Identify which cell holds the provided text, then report its (x, y) central coordinate. 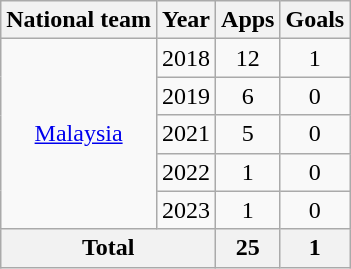
Year (186, 20)
5 (248, 134)
Total (108, 248)
2021 (186, 134)
6 (248, 96)
2023 (186, 210)
Malaysia (79, 134)
National team (79, 20)
Apps (248, 20)
2019 (186, 96)
12 (248, 58)
2018 (186, 58)
2022 (186, 172)
25 (248, 248)
Goals (315, 20)
